Return the (X, Y) coordinate for the center point of the cell that contains the specified text.  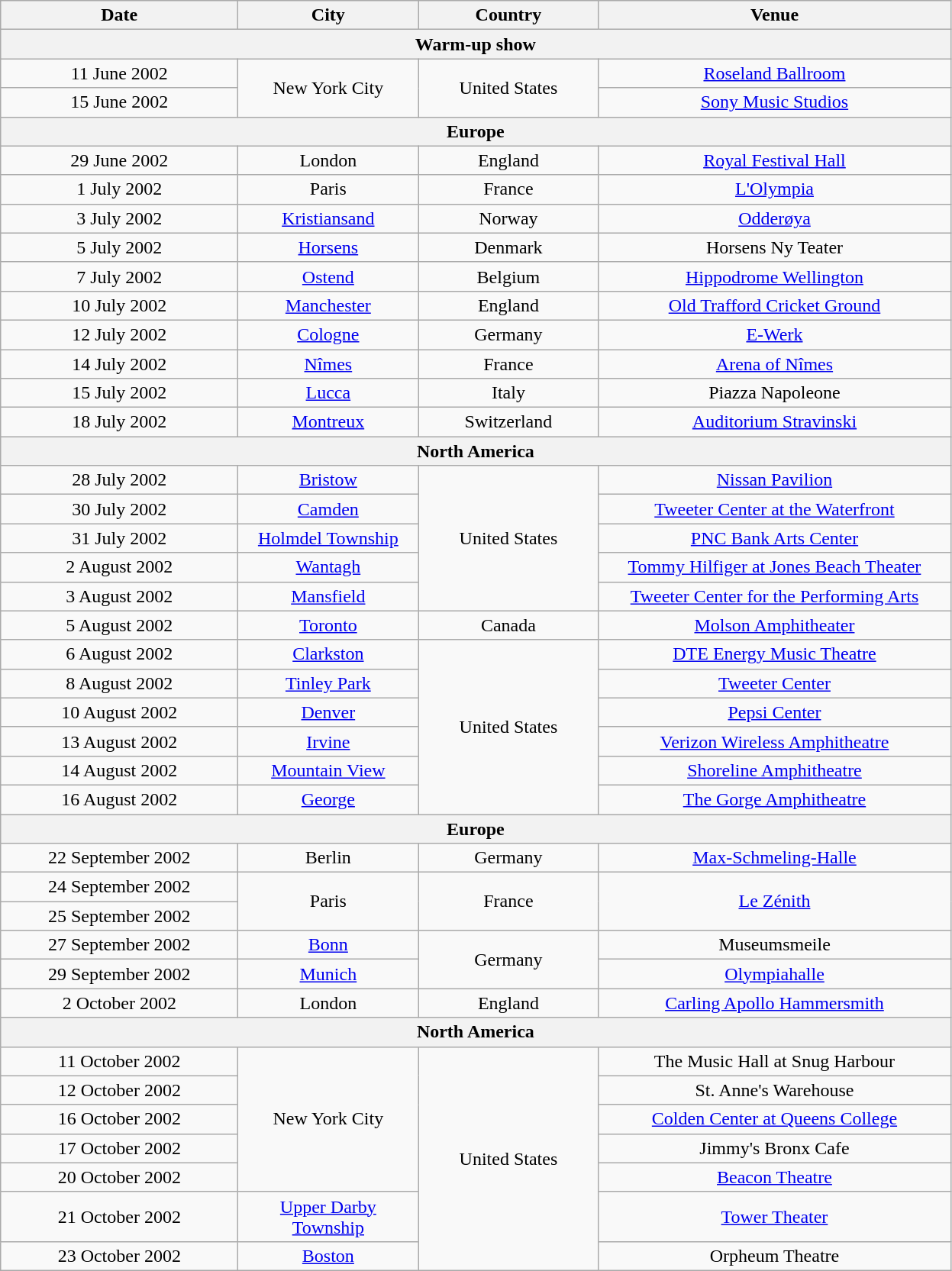
22 September 2002 (119, 858)
23 October 2002 (119, 1256)
Munich (328, 974)
Bonn (328, 945)
Irvine (328, 741)
Arena of Nîmes (774, 364)
The Music Hall at Snug Harbour (774, 1061)
30 July 2002 (119, 509)
DTE Energy Music Theatre (774, 654)
PNC Bank Arts Center (774, 538)
11 October 2002 (119, 1061)
27 September 2002 (119, 945)
L'Olympia (774, 189)
15 June 2002 (119, 102)
18 July 2002 (119, 422)
29 June 2002 (119, 160)
31 July 2002 (119, 538)
Nissan Pavilion (774, 480)
Odderøya (774, 218)
25 September 2002 (119, 916)
Italy (508, 393)
21 October 2002 (119, 1217)
Piazza Napoleone (774, 393)
14 August 2002 (119, 770)
20 October 2002 (119, 1177)
12 July 2002 (119, 334)
7 July 2002 (119, 276)
10 August 2002 (119, 712)
Lucca (328, 393)
28 July 2002 (119, 480)
29 September 2002 (119, 974)
Colden Center at Queens College (774, 1119)
3 August 2002 (119, 596)
Molson Amphitheater (774, 625)
Cologne (328, 334)
14 July 2002 (119, 364)
Tweeter Center for the Performing Arts (774, 596)
Sony Music Studios (774, 102)
16 October 2002 (119, 1119)
Montreux (328, 422)
Norway (508, 218)
St. Anne's Warehouse (774, 1090)
Mansfield (328, 596)
Manchester (328, 305)
Roseland Ballroom (774, 73)
Date (119, 15)
8 August 2002 (119, 683)
Country (508, 15)
6 August 2002 (119, 654)
Auditorium Stravinski (774, 422)
Belgium (508, 276)
Old Trafford Cricket Ground (774, 305)
10 July 2002 (119, 305)
Pepsi Center (774, 712)
Museumsmeile (774, 945)
Royal Festival Hall (774, 160)
City (328, 15)
16 August 2002 (119, 799)
Denmark (508, 247)
Carling Apollo Hammersmith (774, 1003)
Verizon Wireless Amphitheatre (774, 741)
5 August 2002 (119, 625)
3 July 2002 (119, 218)
Venue (774, 15)
Denver (328, 712)
Clarkston (328, 654)
Olympiahalle (774, 974)
Wantagh (328, 567)
Horsens Ny Teater (774, 247)
Berlin (328, 858)
17 October 2002 (119, 1148)
Tinley Park (328, 683)
Ostend (328, 276)
Warm-up show (476, 44)
Switzerland (508, 422)
The Gorge Amphitheatre (774, 799)
2 October 2002 (119, 1003)
13 August 2002 (119, 741)
Upper Darby Township (328, 1217)
Nîmes (328, 364)
Jimmy's Bronx Cafe (774, 1148)
Kristiansand (328, 218)
Camden (328, 509)
Canada (508, 625)
5 July 2002 (119, 247)
E-Werk (774, 334)
11 June 2002 (119, 73)
Hippodrome Wellington (774, 276)
15 July 2002 (119, 393)
1 July 2002 (119, 189)
Max-Schmeling-Halle (774, 858)
Tweeter Center at the Waterfront (774, 509)
Tommy Hilfiger at Jones Beach Theater (774, 567)
Holmdel Township (328, 538)
Beacon Theatre (774, 1177)
Tweeter Center (774, 683)
12 October 2002 (119, 1090)
Tower Theater (774, 1217)
2 August 2002 (119, 567)
Le Zénith (774, 902)
Orpheum Theatre (774, 1256)
Bristow (328, 480)
Toronto (328, 625)
Shoreline Amphitheatre (774, 770)
Mountain View (328, 770)
Boston (328, 1256)
24 September 2002 (119, 887)
Horsens (328, 247)
George (328, 799)
